Locate the cell with the specified text and output its (X, Y) center coordinate. 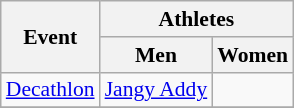
Athletes (197, 19)
Men (156, 55)
Event (50, 36)
Decathlon (50, 90)
Jangy Addy (156, 90)
Women (252, 55)
